Find where the given text appears and provide that cell's center as [x, y] coordinate. 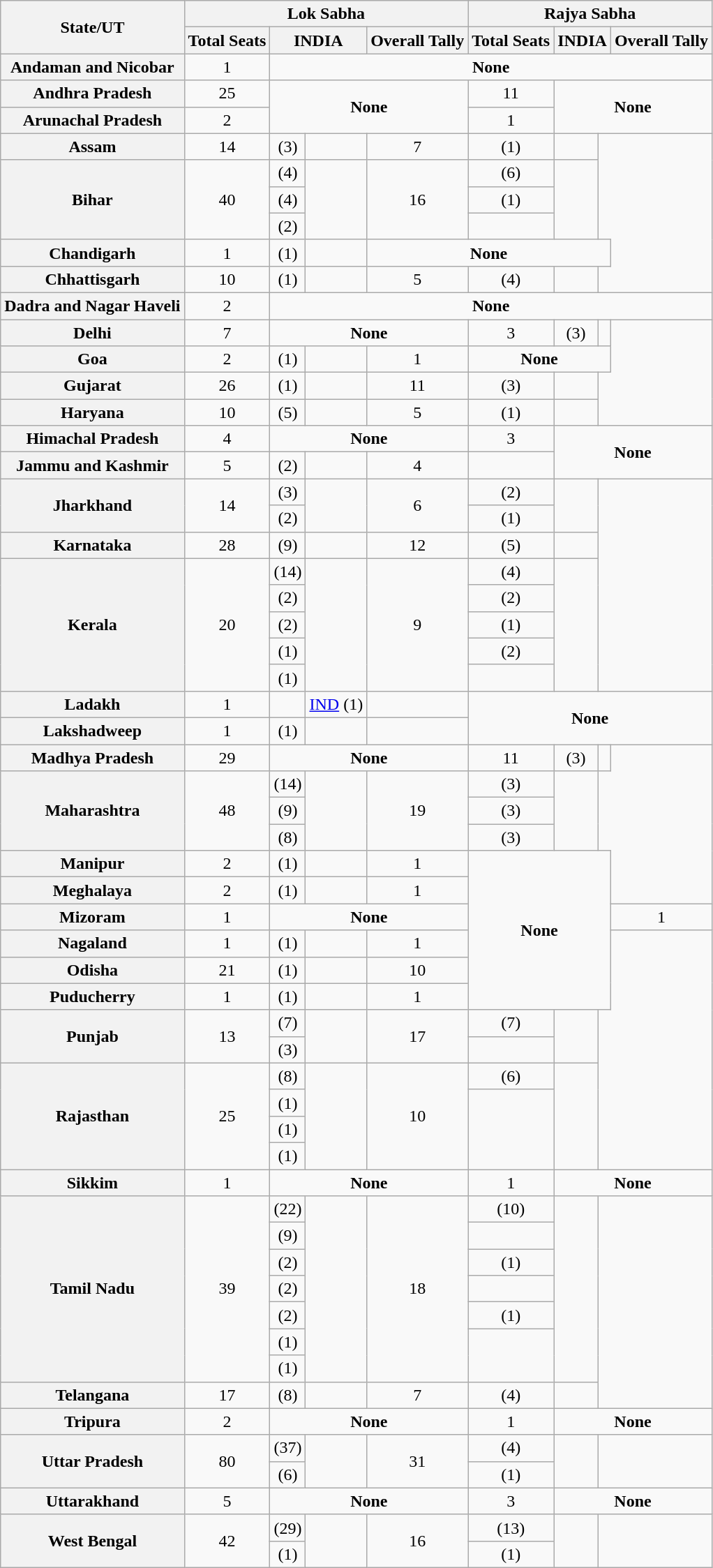
West Bengal [92, 1541]
39 [227, 1289]
21 [227, 970]
(10) [511, 1209]
Jharkhand [92, 505]
19 [417, 811]
Nagaland [92, 943]
31 [417, 1461]
Assam [92, 147]
Maharashtra [92, 811]
42 [227, 1541]
Punjab [92, 1036]
80 [227, 1461]
20 [227, 625]
Chandigarh [92, 253]
6 [417, 505]
40 [227, 200]
26 [227, 386]
12 [417, 545]
(37) [287, 1448]
(22) [287, 1209]
Tripura [92, 1421]
Uttar Pradesh [92, 1461]
Himachal Pradesh [92, 439]
Meghalaya [92, 890]
Arunachal Pradesh [92, 120]
(13) [511, 1528]
Manipur [92, 864]
Mizoram [92, 917]
48 [227, 811]
29 [227, 757]
Madhya Pradesh [92, 757]
Gujarat [92, 386]
Odisha [92, 970]
Andhra Pradesh [92, 94]
Kerala [92, 625]
9 [417, 625]
28 [227, 545]
Chhattisgarh [92, 279]
Tamil Nadu [92, 1289]
Dadra and Nagar Haveli [92, 306]
Telangana [92, 1395]
Andaman and Nicobar [92, 67]
18 [417, 1289]
(29) [287, 1528]
Lakshadweep [92, 731]
Karnataka [92, 545]
Bihar [92, 200]
Haryana [92, 412]
Jammu and Kashmir [92, 465]
Uttarakhand [92, 1501]
Puducherry [92, 996]
Lok Sabha [327, 14]
State/UT [92, 27]
IND (1) [336, 704]
Rajasthan [92, 1116]
Sikkim [92, 1183]
13 [227, 1036]
Rajya Sabha [590, 14]
Ladakh [92, 704]
Goa [92, 359]
Delhi [92, 333]
